Scan for the cell matching the given text and deliver its (x, y) coordinate at center. 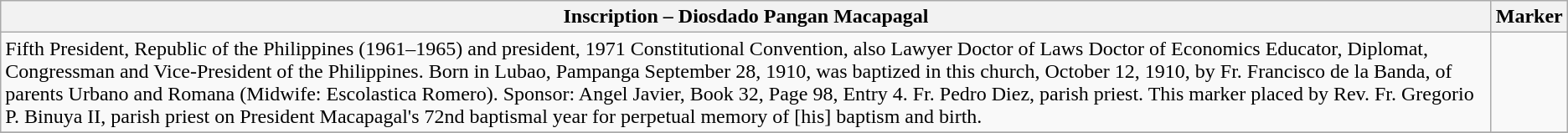
Marker (1529, 17)
Inscription – Diosdado Pangan Macapagal (745, 17)
